Return the [X, Y] coordinate for the center point of the cell that contains the specified text.  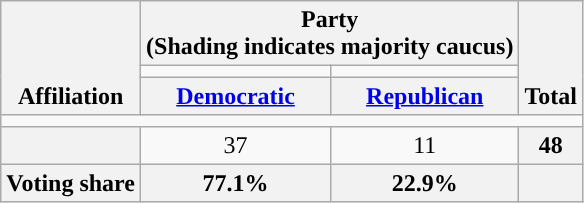
48 [551, 145]
37 [236, 145]
Democratic [236, 96]
Total [551, 58]
Party (Shading indicates majority caucus) [330, 34]
77.1% [236, 183]
Affiliation [71, 58]
11 [425, 145]
Voting share [71, 183]
Republican [425, 96]
22.9% [425, 183]
